Scan for the cell matching the given text and deliver its (x, y) coordinate at center. 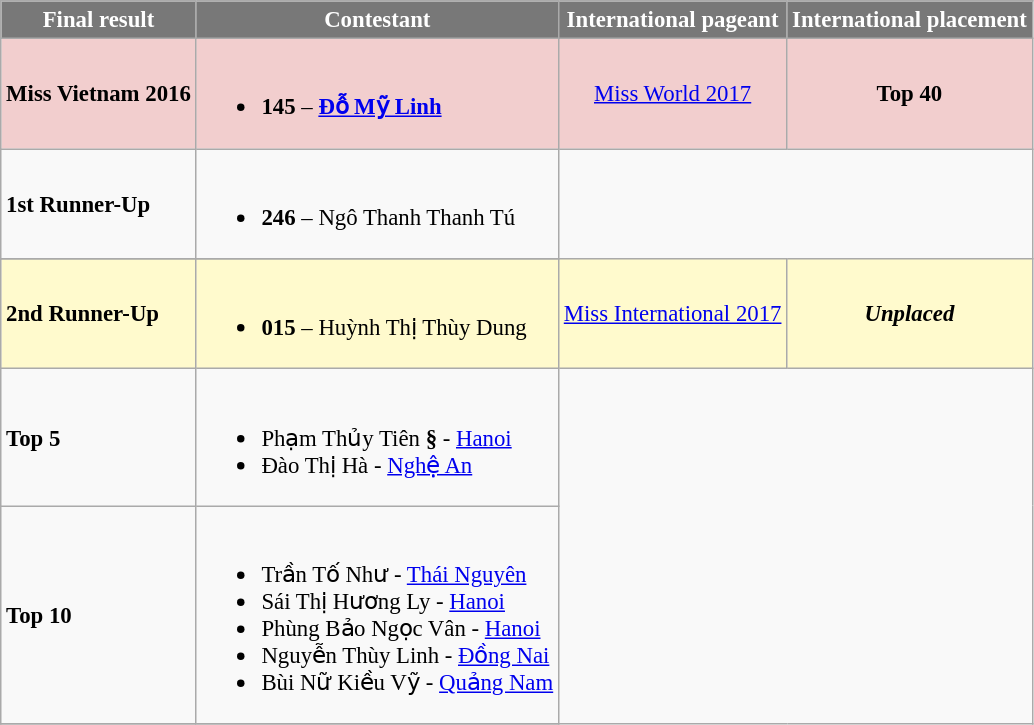
Miss International 2017 (672, 314)
Trần Tố Như - Thái NguyênSái Thị Hương Ly - HanoiPhùng Bảo Ngọc Vân - HanoiNguyễn Thùy Linh - Đồng NaiBùi Nữ Kiều Vỹ - Quảng Nam (377, 615)
145 – Đỗ Mỹ Linh (377, 94)
Unplaced (910, 314)
Miss Vietnam 2016 (98, 94)
1st Runner-Up (98, 204)
Top 10 (98, 615)
Phạm Thủy Tiên § - HanoiĐào Thị Hà - Nghệ An (377, 438)
Miss World 2017 (672, 94)
015 – Huỳnh Thị Thùy Dung (377, 314)
Final result (98, 20)
International pageant (672, 20)
2nd Runner-Up (98, 314)
246 – Ngô Thanh Thanh Tú (377, 204)
Top 5 (98, 438)
Contestant (377, 20)
Top 40 (910, 94)
International placement (910, 20)
